Output the [x, y] coordinate of the center of the cell containing the given text.  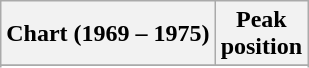
Peak position [261, 34]
Chart (1969 – 1975) [108, 34]
